Locate the cell with the specified text and output its (X, Y) center coordinate. 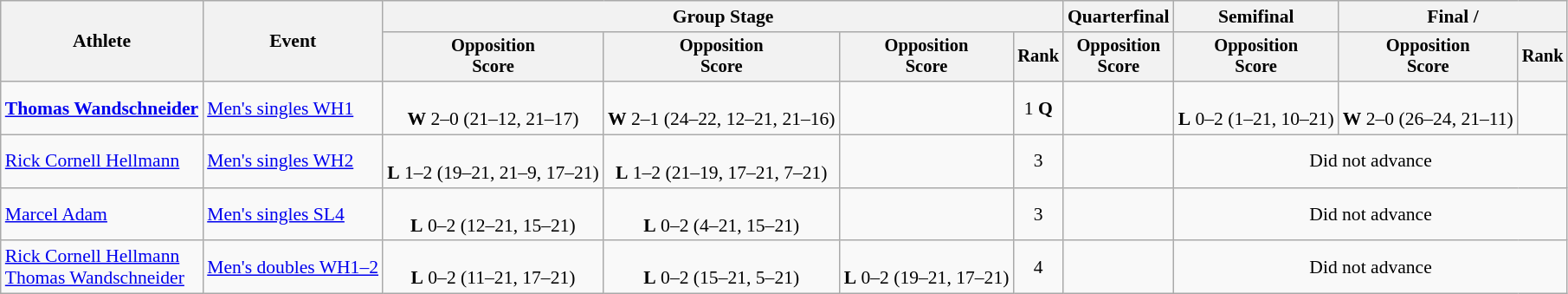
W 2–0 (21–12, 21–17) (494, 108)
Men's singles SL4 (293, 215)
L 0–2 (12–21, 15–21) (494, 215)
Rick Cornell Hellmann (102, 161)
Marcel Adam (102, 215)
W 2–1 (24–22, 12–21, 21–16) (722, 108)
Rick Cornell HellmannThomas Wandschneider (102, 267)
L 0–2 (19–21, 17–21) (926, 267)
L 0–2 (11–21, 17–21) (494, 267)
Final / (1453, 16)
L 1–2 (21–19, 17–21, 7–21) (722, 161)
L 1–2 (19–21, 21–9, 17–21) (494, 161)
Quarterfinal (1119, 16)
Thomas Wandschneider (102, 108)
L 0–2 (15–21, 5–21) (722, 267)
L 0–2 (4–21, 15–21) (722, 215)
Event (293, 42)
Semifinal (1256, 16)
Athlete (102, 42)
Men's singles WH1 (293, 108)
Men's singles WH2 (293, 161)
Men's doubles WH1–2 (293, 267)
Group Stage (723, 16)
4 (1038, 267)
W 2–0 (26–24, 21–11) (1429, 108)
L 0–2 (1–21, 10–21) (1256, 108)
1 Q (1038, 108)
